Search for the cell housing the specified text and yield its (X, Y) center coordinate. 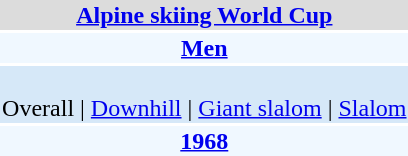
Overall | Downhill | Giant slalom | Slalom (204, 94)
1968 (204, 141)
Alpine skiing World Cup (204, 15)
Men (204, 48)
